Return [x, y] of the center of cell containing provided text 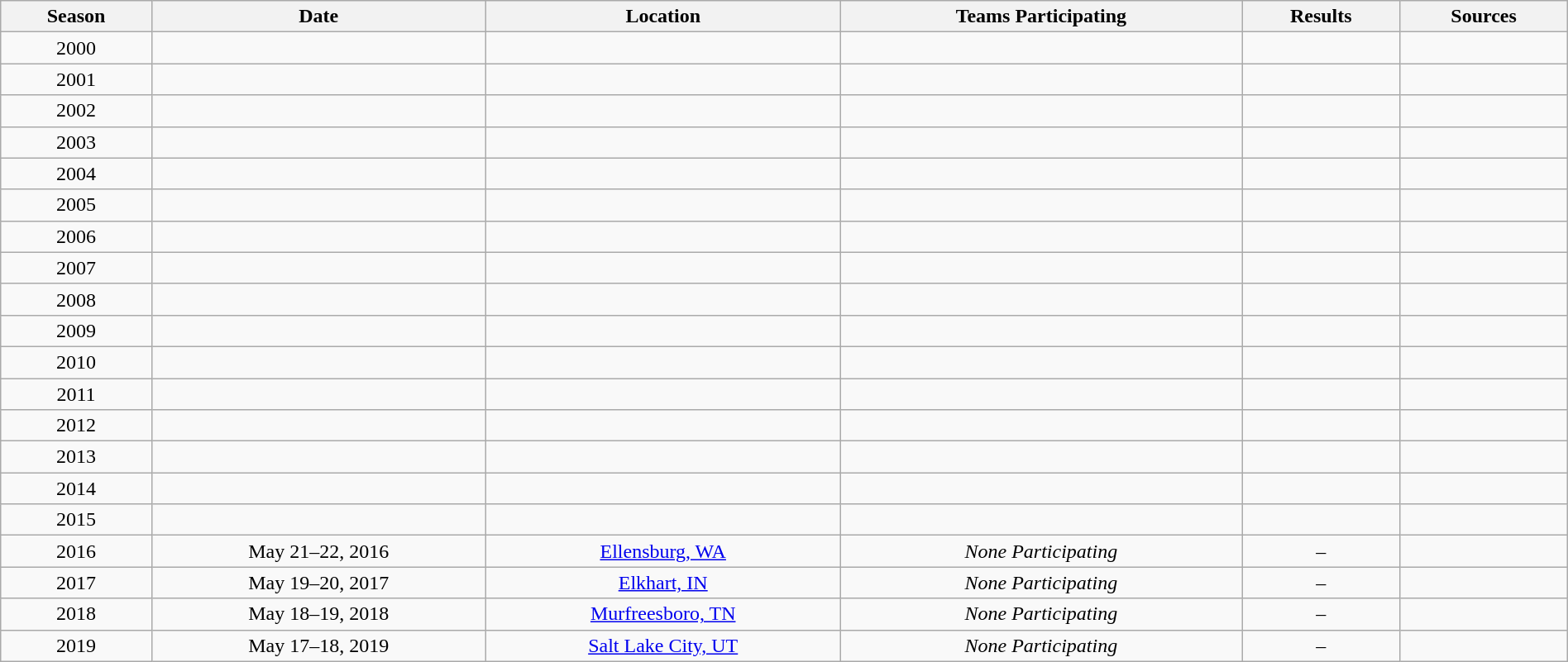
2015 [76, 520]
May 18–19, 2018 [318, 614]
May 21–22, 2016 [318, 551]
May 19–20, 2017 [318, 583]
2019 [76, 645]
Sources [1484, 17]
2017 [76, 583]
2000 [76, 48]
2008 [76, 299]
Season [76, 17]
Ellensburg, WA [663, 551]
2011 [76, 394]
2003 [76, 142]
2007 [76, 268]
Elkhart, IN [663, 583]
2012 [76, 426]
Date [318, 17]
Location [663, 17]
2009 [76, 331]
2018 [76, 614]
2006 [76, 236]
2016 [76, 551]
2002 [76, 111]
2010 [76, 362]
Teams Participating [1040, 17]
Results [1322, 17]
May 17–18, 2019 [318, 645]
2014 [76, 488]
2013 [76, 457]
Salt Lake City, UT [663, 645]
2001 [76, 79]
Murfreesboro, TN [663, 614]
2005 [76, 205]
2004 [76, 174]
